From the cell containing the given text, extract its center point as [X, Y] coordinate. 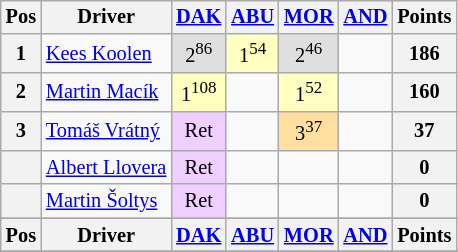
2 [21, 92]
154 [252, 54]
Martin Macík [106, 92]
186 [424, 54]
337 [309, 132]
Kees Koolen [106, 54]
3 [21, 132]
246 [309, 54]
152 [309, 92]
160 [424, 92]
Martin Šoltys [106, 201]
1108 [198, 92]
37 [424, 132]
1 [21, 54]
Albert Llovera [106, 168]
Tomáš Vrátný [106, 132]
286 [198, 54]
